Locate the cell with the specified text and output its [X, Y] center coordinate. 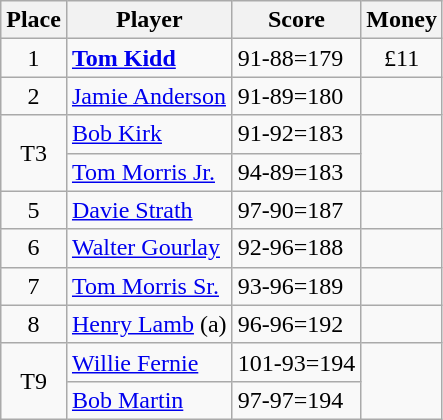
Walter Gourlay [149, 248]
Player [149, 20]
91-92=183 [296, 134]
Willie Fernie [149, 362]
Davie Strath [149, 210]
94-89=183 [296, 172]
£11 [402, 58]
Bob Kirk [149, 134]
97-90=187 [296, 210]
Place [34, 20]
5 [34, 210]
91-89=180 [296, 96]
Tom Morris Jr. [149, 172]
Tom Morris Sr. [149, 286]
Bob Martin [149, 400]
97-97=194 [296, 400]
8 [34, 324]
T3 [34, 153]
101-93=194 [296, 362]
T9 [34, 381]
91-88=179 [296, 58]
1 [34, 58]
Score [296, 20]
93-96=189 [296, 286]
96-96=192 [296, 324]
Money [402, 20]
Jamie Anderson [149, 96]
2 [34, 96]
7 [34, 286]
Tom Kidd [149, 58]
Henry Lamb (a) [149, 324]
92-96=188 [296, 248]
6 [34, 248]
